Capture the cell that displays the provided text and extract its (x, y) central coordinate. 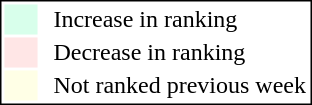
Not ranked previous week (180, 85)
Decrease in ranking (180, 53)
Increase in ranking (180, 19)
